Identify which cell holds the provided text, then report its (X, Y) central coordinate. 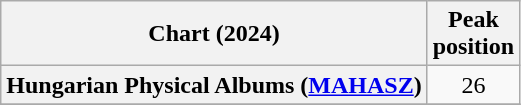
Chart (2024) (214, 34)
Hungarian Physical Albums (MAHASZ) (214, 85)
Peakposition (473, 34)
26 (473, 85)
